Scan for the cell matching the given text and deliver its (X, Y) coordinate at center. 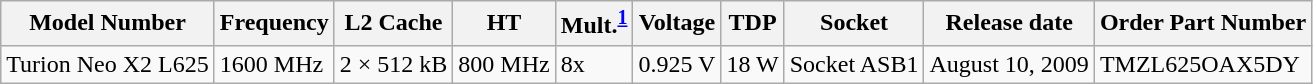
L2 Cache (394, 24)
Release date (1009, 24)
Model Number (108, 24)
HT (504, 24)
Frequency (274, 24)
1600 MHz (274, 64)
18 W (752, 64)
Order Part Number (1202, 24)
Socket (854, 24)
August 10, 2009 (1009, 64)
0.925 V (677, 64)
TDP (752, 24)
TMZL625OAX5DY (1202, 64)
Socket ASB1 (854, 64)
Voltage (677, 24)
2 × 512 kB (394, 64)
Turion Neo X2 L625 (108, 64)
800 MHz (504, 64)
Mult.1 (594, 24)
8x (594, 64)
